From the cell containing the given text, extract its center point as [x, y] coordinate. 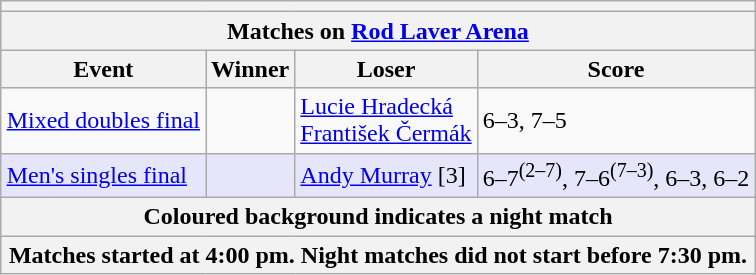
Andy Murray [3] [386, 176]
Men's singles final [103, 176]
Lucie Hradecká František Čermák [386, 120]
Coloured background indicates a night match [378, 217]
Loser [386, 69]
Winner [250, 69]
Mixed doubles final [103, 120]
Event [103, 69]
Matches started at 4:00 pm. Night matches did not start before 7:30 pm. [378, 255]
Score [616, 69]
6–7(2–7), 7–6(7–3), 6–3, 6–2 [616, 176]
Matches on Rod Laver Arena [378, 31]
6–3, 7–5 [616, 120]
